For the text-containing cell, return its midpoint in [X, Y] coordinate format. 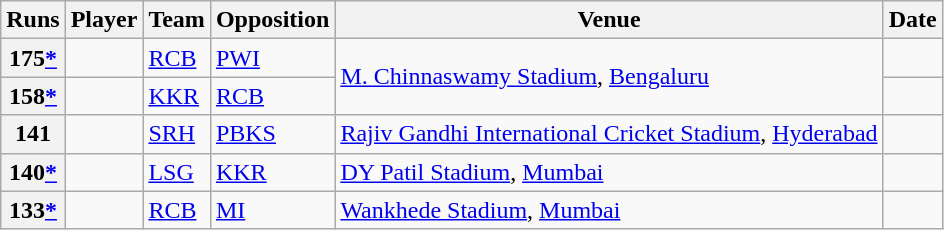
DY Patil Stadium, Mumbai [609, 172]
M. Chinnaswamy Stadium, Bengaluru [609, 77]
Rajiv Gandhi International Cricket Stadium, Hyderabad [609, 134]
175* [33, 58]
158* [33, 96]
Wankhede Stadium, Mumbai [609, 210]
141 [33, 134]
PBKS [272, 134]
Date [912, 20]
Player [104, 20]
PWI [272, 58]
133* [33, 210]
Opposition [272, 20]
Team [177, 20]
Runs [33, 20]
SRH [177, 134]
LSG [177, 172]
MI [272, 210]
140* [33, 172]
Venue [609, 20]
